Pinpoint the cell where the given text exists, returning its [X, Y] midpoint coordinate. 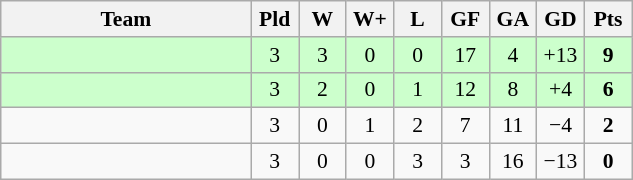
−4 [561, 126]
+4 [561, 90]
11 [513, 126]
6 [608, 90]
L [418, 19]
+13 [561, 55]
Team [126, 19]
Pld [275, 19]
GD [561, 19]
4 [513, 55]
GF [465, 19]
9 [608, 55]
17 [465, 55]
7 [465, 126]
8 [513, 90]
GA [513, 19]
W+ [370, 19]
W [322, 19]
Pts [608, 19]
16 [513, 162]
12 [465, 90]
−13 [561, 162]
